Provide the (x, y) coordinate of the cell's center where the given text is located.  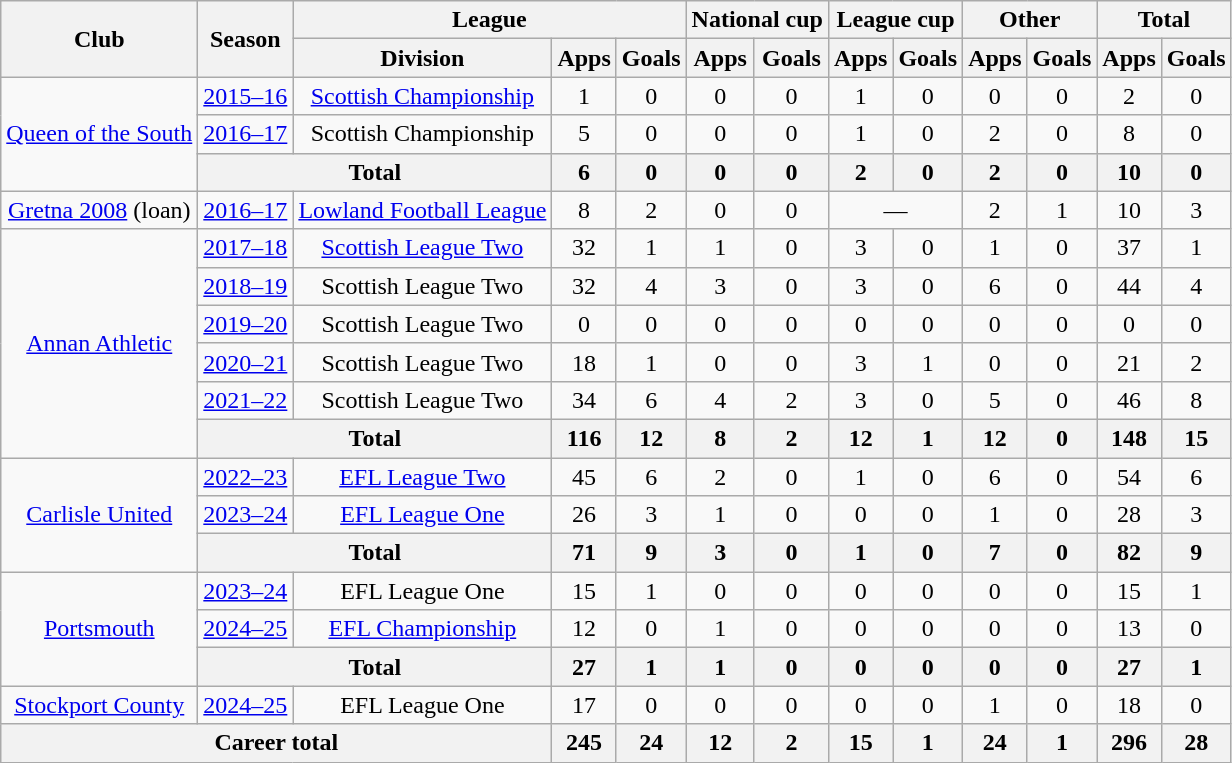
Season (246, 39)
Queen of the South (100, 134)
54 (1129, 477)
2021–22 (246, 400)
League (490, 20)
Stockport County (100, 705)
Club (100, 39)
EFL Championship (422, 629)
Lowland Football League (422, 210)
17 (584, 705)
League cup (895, 20)
2018–19 (246, 286)
2019–20 (246, 324)
Division (422, 58)
Gretna 2008 (loan) (100, 210)
13 (1129, 629)
21 (1129, 362)
Carlisle United (100, 515)
2015–16 (246, 96)
296 (1129, 743)
Annan Athletic (100, 343)
37 (1129, 248)
116 (584, 438)
34 (584, 400)
245 (584, 743)
46 (1129, 400)
71 (584, 553)
— (895, 210)
EFL League Two (422, 477)
2022–23 (246, 477)
44 (1129, 286)
82 (1129, 553)
National cup (757, 20)
7 (995, 553)
Portsmouth (100, 629)
148 (1129, 438)
2017–18 (246, 248)
Other (1030, 20)
45 (584, 477)
2020–21 (246, 362)
26 (584, 515)
Career total (276, 743)
